Extract the [X, Y] coordinate from the center of the cell holding the provided text.  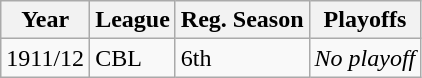
Reg. Season [242, 20]
6th [242, 58]
Playoffs [365, 20]
Year [46, 20]
1911/12 [46, 58]
No playoff [365, 58]
CBL [133, 58]
League [133, 20]
